Find where the given text appears and provide that cell's center as [X, Y] coordinate. 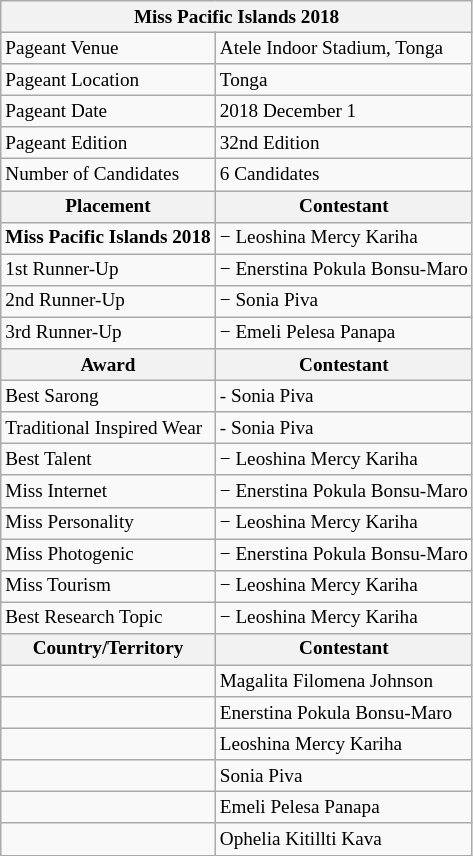
Pageant Edition [108, 143]
32nd Edition [344, 143]
6 Candidates [344, 175]
− Sonia Piva [344, 301]
Atele Indoor Stadium, Tonga [344, 48]
Best Talent [108, 460]
Award [108, 365]
3rd Runner-Up [108, 333]
Traditional Inspired Wear [108, 428]
Number of Candidates [108, 175]
Country/Territory [108, 649]
Emeli Pelesa Panapa [344, 808]
Miss Photogenic [108, 554]
2nd Runner-Up [108, 301]
Sonia Piva [344, 776]
Tonga [344, 80]
Best Research Topic [108, 618]
Pageant Venue [108, 48]
Enerstina Pokula Bonsu-Maro [344, 713]
Pageant Date [108, 111]
Miss Internet [108, 491]
Magalita Filomena Johnson [344, 681]
Pageant Location [108, 80]
− Emeli Pelesa Panapa [344, 333]
Leoshina Mercy Kariha [344, 744]
Ophelia Kitillti Kava [344, 839]
Miss Personality [108, 523]
1st Runner-Up [108, 270]
2018 December 1 [344, 111]
Miss Tourism [108, 586]
Best Sarong [108, 396]
Placement [108, 206]
